Capture the cell that displays the provided text and extract its (x, y) central coordinate. 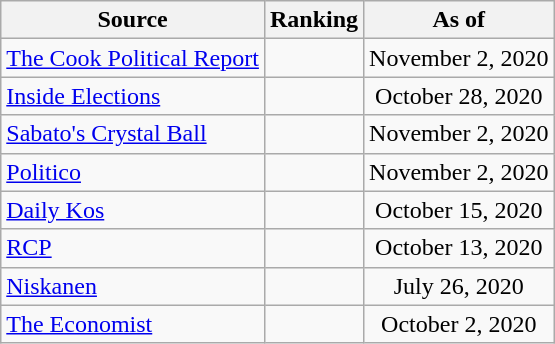
As of (459, 20)
Ranking (314, 20)
October 28, 2020 (459, 96)
Niskanen (133, 286)
The Cook Political Report (133, 58)
October 15, 2020 (459, 210)
Sabato's Crystal Ball (133, 134)
Daily Kos (133, 210)
Source (133, 20)
The Economist (133, 324)
July 26, 2020 (459, 286)
Inside Elections (133, 96)
Politico (133, 172)
October 2, 2020 (459, 324)
October 13, 2020 (459, 248)
RCP (133, 248)
